Output the [x, y] coordinate of the center of the cell containing the given text.  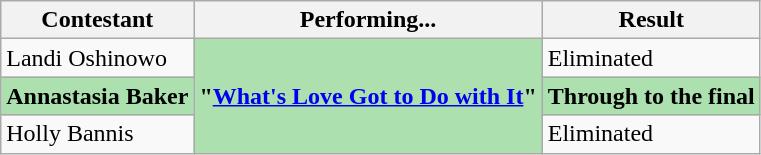
Holly Bannis [98, 134]
Through to the final [651, 96]
Result [651, 20]
Contestant [98, 20]
"What's Love Got to Do with It" [368, 96]
Performing... [368, 20]
Landi Oshinowo [98, 58]
Annastasia Baker [98, 96]
